Locate the cell with the specified text and output its (X, Y) center coordinate. 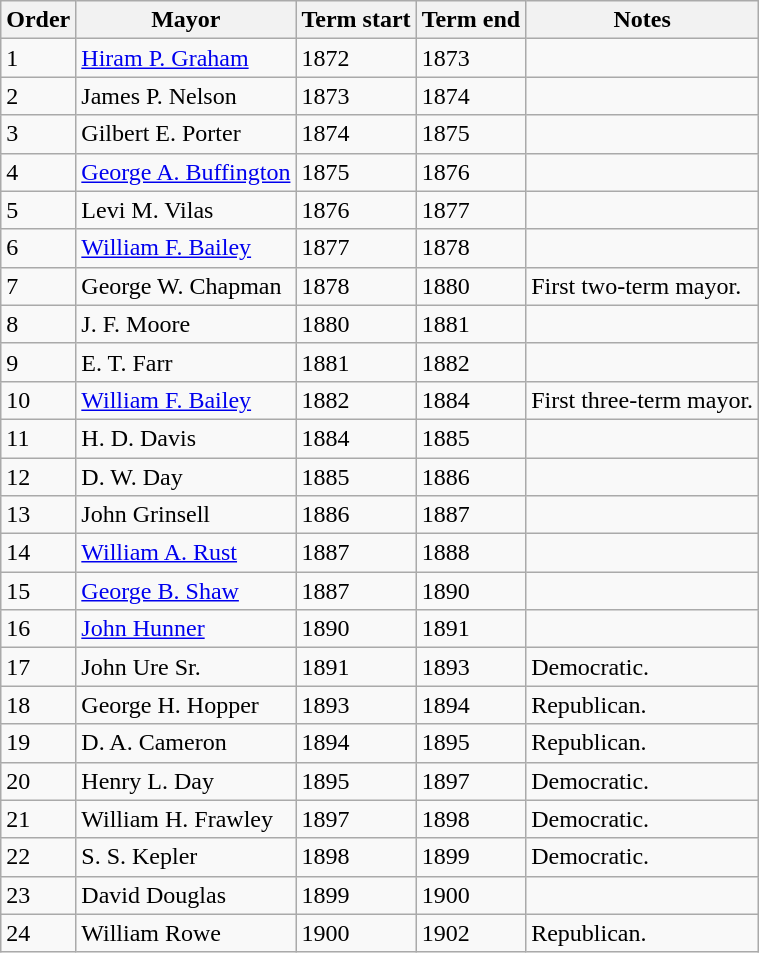
George H. Hopper (186, 705)
Notes (642, 20)
5 (38, 210)
William Rowe (186, 933)
Levi M. Vilas (186, 210)
6 (38, 248)
John Grinsell (186, 515)
D. A. Cameron (186, 743)
H. D. Davis (186, 438)
Term start (356, 20)
Gilbert E. Porter (186, 134)
Hiram P. Graham (186, 58)
David Douglas (186, 895)
Order (38, 20)
First two-term mayor. (642, 286)
13 (38, 515)
12 (38, 477)
Term end (471, 20)
8 (38, 324)
17 (38, 667)
1 (38, 58)
10 (38, 400)
John Hunner (186, 629)
Mayor (186, 20)
E. T. Farr (186, 362)
First three-term mayor. (642, 400)
John Ure Sr. (186, 667)
3 (38, 134)
22 (38, 857)
Henry L. Day (186, 781)
S. S. Kepler (186, 857)
George W. Chapman (186, 286)
15 (38, 591)
George B. Shaw (186, 591)
George A. Buffington (186, 172)
1902 (471, 933)
William H. Frawley (186, 819)
J. F. Moore (186, 324)
William A. Rust (186, 553)
4 (38, 172)
7 (38, 286)
21 (38, 819)
19 (38, 743)
9 (38, 362)
18 (38, 705)
24 (38, 933)
1872 (356, 58)
D. W. Day (186, 477)
1888 (471, 553)
2 (38, 96)
14 (38, 553)
James P. Nelson (186, 96)
23 (38, 895)
20 (38, 781)
11 (38, 438)
16 (38, 629)
